Locate the cell with the specified text and output its [X, Y] center coordinate. 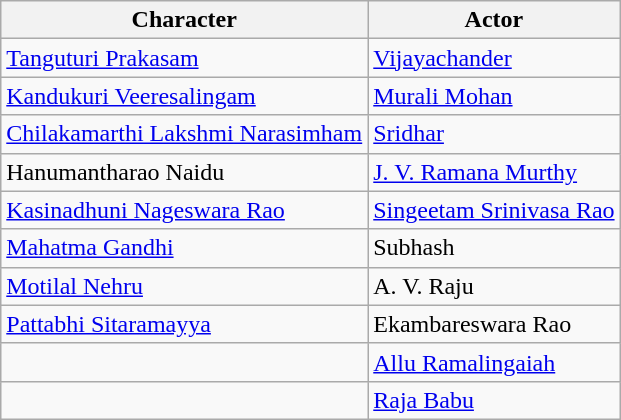
Pattabhi Sitaramayya [184, 324]
Chilakamarthi Lakshmi Narasimham [184, 134]
A. V. Raju [494, 286]
Singeetam Srinivasa Rao [494, 210]
Subhash [494, 248]
Tanguturi Prakasam [184, 58]
J. V. Ramana Murthy [494, 172]
Sridhar [494, 134]
Kasinadhuni Nageswara Rao [184, 210]
Ekambareswara Rao [494, 324]
Allu Ramalingaiah [494, 362]
Vijayachander [494, 58]
Hanumantharao Naidu [184, 172]
Character [184, 20]
Mahatma Gandhi [184, 248]
Motilal Nehru [184, 286]
Kandukuri Veeresalingam [184, 96]
Actor [494, 20]
Raja Babu [494, 400]
Murali Mohan [494, 96]
